Detect which cell encompasses the target text, then output its [X, Y] center coordinate. 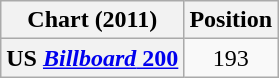
Chart (2011) [92, 20]
Position [231, 20]
193 [231, 58]
US Billboard 200 [92, 58]
